Detect which cell encompasses the target text, then output its (X, Y) center coordinate. 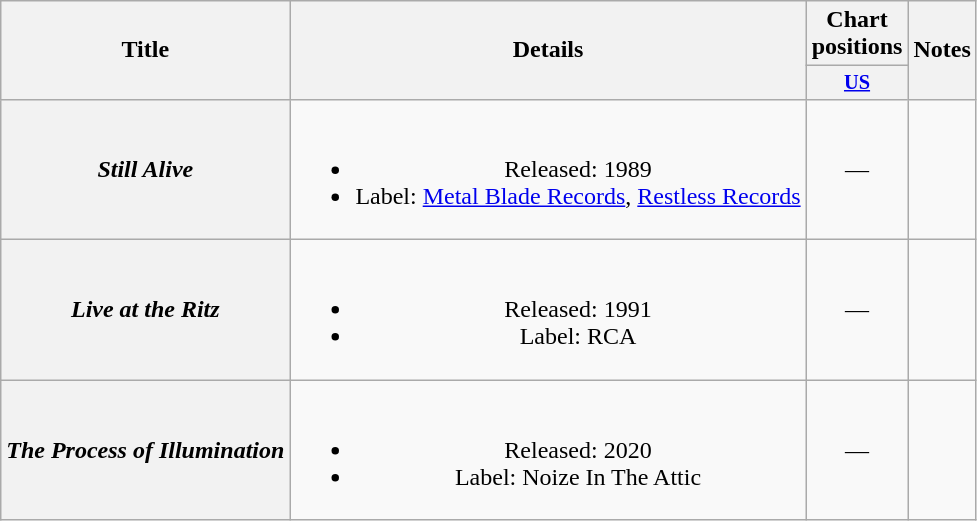
Released: 1991Label: RCA (548, 310)
Title (146, 50)
Details (548, 50)
US (857, 83)
Released: 1989Label: Metal Blade Records, Restless Records (548, 169)
Still Alive (146, 169)
Chart positions (857, 34)
The Process of Illumination (146, 450)
Released: 2020Label: Noize In The Attic (548, 450)
Live at the Ritz (146, 310)
Notes (942, 50)
